Identify which cell holds the provided text, then report its [x, y] central coordinate. 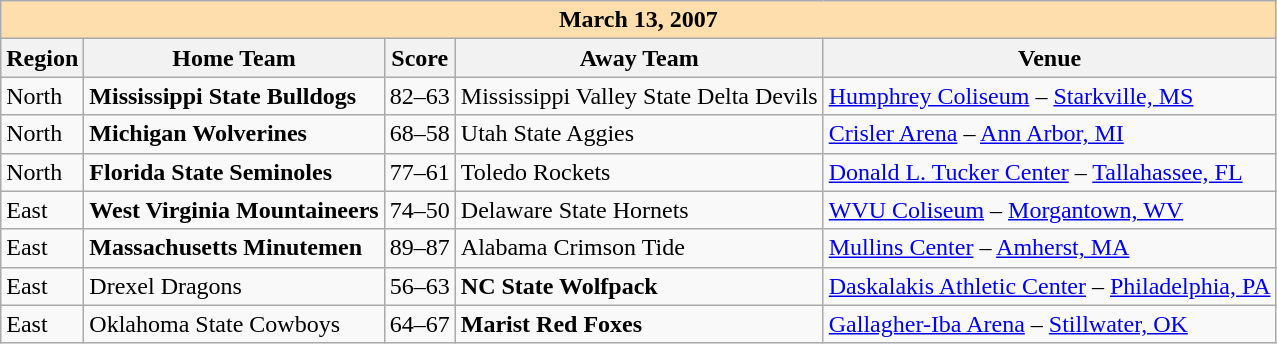
64–67 [420, 324]
74–50 [420, 210]
West Virginia Mountaineers [234, 210]
68–58 [420, 134]
Massachusetts Minutemen [234, 248]
Score [420, 58]
Mississippi Valley State Delta Devils [639, 96]
Marist Red Foxes [639, 324]
Michigan Wolverines [234, 134]
Mullins Center – Amherst, MA [1050, 248]
Utah State Aggies [639, 134]
77–61 [420, 172]
Toledo Rockets [639, 172]
Away Team [639, 58]
Region [42, 58]
Mississippi State Bulldogs [234, 96]
Gallagher-Iba Arena – Stillwater, OK [1050, 324]
Humphrey Coliseum – Starkville, MS [1050, 96]
WVU Coliseum – Morgantown, WV [1050, 210]
56–63 [420, 286]
Donald L. Tucker Center – Tallahassee, FL [1050, 172]
Venue [1050, 58]
Home Team [234, 58]
Florida State Seminoles [234, 172]
82–63 [420, 96]
NC State Wolfpack [639, 286]
Oklahoma State Cowboys [234, 324]
Crisler Arena – Ann Arbor, MI [1050, 134]
Daskalakis Athletic Center – Philadelphia, PA [1050, 286]
March 13, 2007 [638, 20]
Alabama Crimson Tide [639, 248]
89–87 [420, 248]
Delaware State Hornets [639, 210]
Drexel Dragons [234, 286]
